Find where the given text appears and provide that cell's center as [X, Y] coordinate. 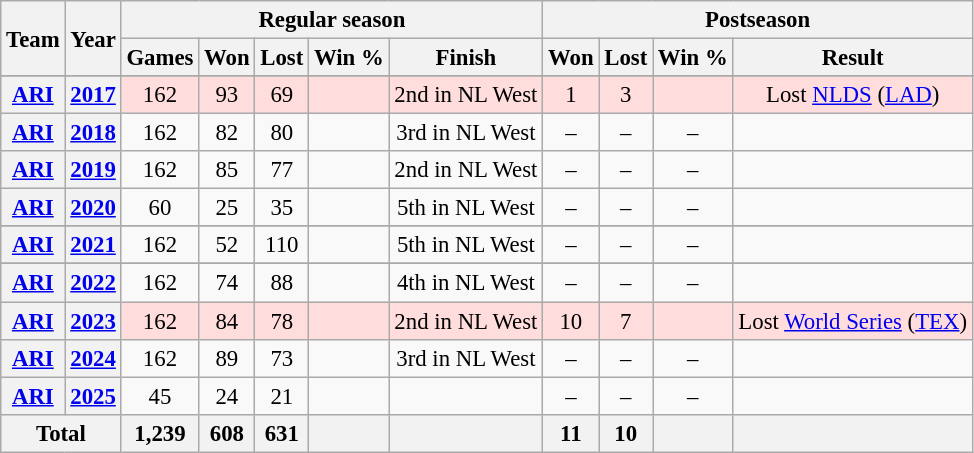
88 [282, 283]
Team [33, 38]
45 [160, 396]
25 [227, 208]
21 [282, 396]
80 [282, 133]
1,239 [160, 433]
2025 [93, 396]
60 [160, 208]
2022 [93, 283]
3 [626, 95]
7 [626, 321]
1 [571, 95]
74 [227, 283]
2018 [93, 133]
Lost NLDS (LAD) [852, 95]
2019 [93, 170]
4th in NL West [466, 283]
85 [227, 170]
Finish [466, 58]
52 [227, 245]
78 [282, 321]
2023 [93, 321]
2017 [93, 95]
Total [61, 433]
69 [282, 95]
2020 [93, 208]
Regular season [332, 20]
110 [282, 245]
35 [282, 208]
77 [282, 170]
Lost World Series (TEX) [852, 321]
631 [282, 433]
2024 [93, 358]
Year [93, 38]
Result [852, 58]
608 [227, 433]
2021 [93, 245]
73 [282, 358]
11 [571, 433]
Games [160, 58]
93 [227, 95]
89 [227, 358]
84 [227, 321]
82 [227, 133]
Postseason [758, 20]
24 [227, 396]
